Pinpoint the cell where the given text exists, returning its [x, y] midpoint coordinate. 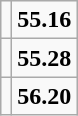
55.28 [44, 58]
56.20 [44, 96]
55.16 [44, 20]
